Provide the [x, y] coordinate of the cell's center where the given text is located.  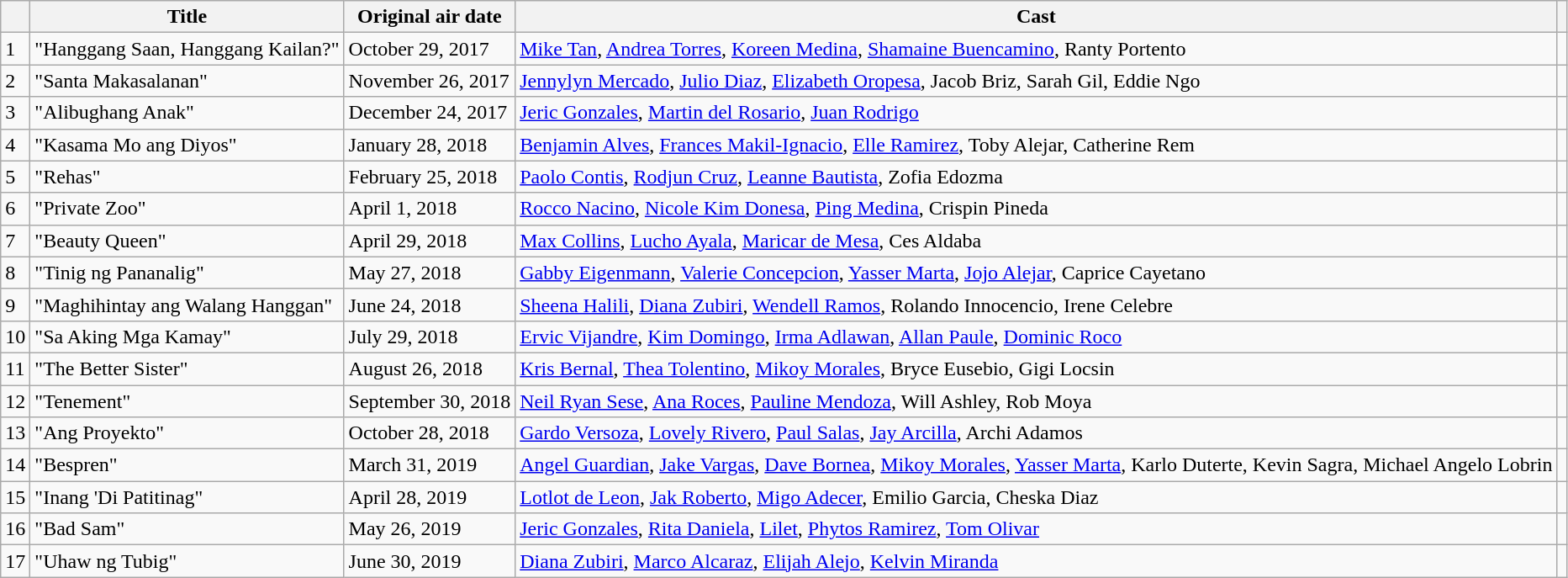
Jennylyn Mercado, Julio Diaz, Elizabeth Oropesa, Jacob Briz, Sarah Gil, Eddie Ngo [1036, 81]
"Beauty Queen" [187, 241]
10 [15, 337]
Mike Tan, Andrea Torres, Koreen Medina, Shamaine Buencamino, Ranty Portento [1036, 49]
Jeric Gonzales, Rita Daniela, Lilet, Phytos Ramirez, Tom Olivar [1036, 529]
"Bespren" [187, 465]
Benjamin Alves, Frances Makil-Ignacio, Elle Ramirez, Toby Alejar, Catherine Rem [1036, 145]
6 [15, 209]
"Inang 'Di Patitinag" [187, 497]
Rocco Nacino, Nicole Kim Donesa, Ping Medina, Crispin Pineda [1036, 209]
9 [15, 305]
13 [15, 433]
January 28, 2018 [430, 145]
"Rehas" [187, 177]
March 31, 2019 [430, 465]
Gabby Eigenmann, Valerie Concepcion, Yasser Marta, Jojo Alejar, Caprice Cayetano [1036, 273]
February 25, 2018 [430, 177]
7 [15, 241]
"Sa Aking Mga Kamay" [187, 337]
Angel Guardian, Jake Vargas, Dave Bornea, Mikoy Morales, Yasser Marta, Karlo Duterte, Kevin Sagra, Michael Angelo Lobrin [1036, 465]
"Private Zoo" [187, 209]
4 [15, 145]
Max Collins, Lucho Ayala, Maricar de Mesa, Ces Aldaba [1036, 241]
Ervic Vijandre, Kim Domingo, Irma Adlawan, Allan Paule, Dominic Roco [1036, 337]
October 28, 2018 [430, 433]
"Santa Makasalanan" [187, 81]
May 26, 2019 [430, 529]
September 30, 2018 [430, 401]
December 24, 2017 [430, 113]
Original air date [430, 17]
"Ang Proyekto" [187, 433]
"Tenement" [187, 401]
Kris Bernal, Thea Tolentino, Mikoy Morales, Bryce Eusebio, Gigi Locsin [1036, 369]
2 [15, 81]
Cast [1036, 17]
August 26, 2018 [430, 369]
"Bad Sam" [187, 529]
15 [15, 497]
"Alibughang Anak" [187, 113]
Lotlot de Leon, Jak Roberto, Migo Adecer, Emilio Garcia, Cheska Diaz [1036, 497]
Gardo Versoza, Lovely Rivero, Paul Salas, Jay Arcilla, Archi Adamos [1036, 433]
June 24, 2018 [430, 305]
1 [15, 49]
14 [15, 465]
17 [15, 561]
May 27, 2018 [430, 273]
8 [15, 273]
5 [15, 177]
April 29, 2018 [430, 241]
Sheena Halili, Diana Zubiri, Wendell Ramos, Rolando Innocencio, Irene Celebre [1036, 305]
Jeric Gonzales, Martin del Rosario, Juan Rodrigo [1036, 113]
"Kasama Mo ang Diyos" [187, 145]
"The Better Sister" [187, 369]
Title [187, 17]
June 30, 2019 [430, 561]
11 [15, 369]
Diana Zubiri, Marco Alcaraz, Elijah Alejo, Kelvin Miranda [1036, 561]
"Maghihintay ang Walang Hanggan" [187, 305]
April 1, 2018 [430, 209]
Neil Ryan Sese, Ana Roces, Pauline Mendoza, Will Ashley, Rob Moya [1036, 401]
"Uhaw ng Tubig" [187, 561]
"Hanggang Saan, Hanggang Kailan?" [187, 49]
12 [15, 401]
October 29, 2017 [430, 49]
3 [15, 113]
November 26, 2017 [430, 81]
"Tinig ng Pananalig" [187, 273]
Paolo Contis, Rodjun Cruz, Leanne Bautista, Zofia Edozma [1036, 177]
April 28, 2019 [430, 497]
July 29, 2018 [430, 337]
16 [15, 529]
